Extract the (X, Y) coordinate from the center of the cell holding the provided text.  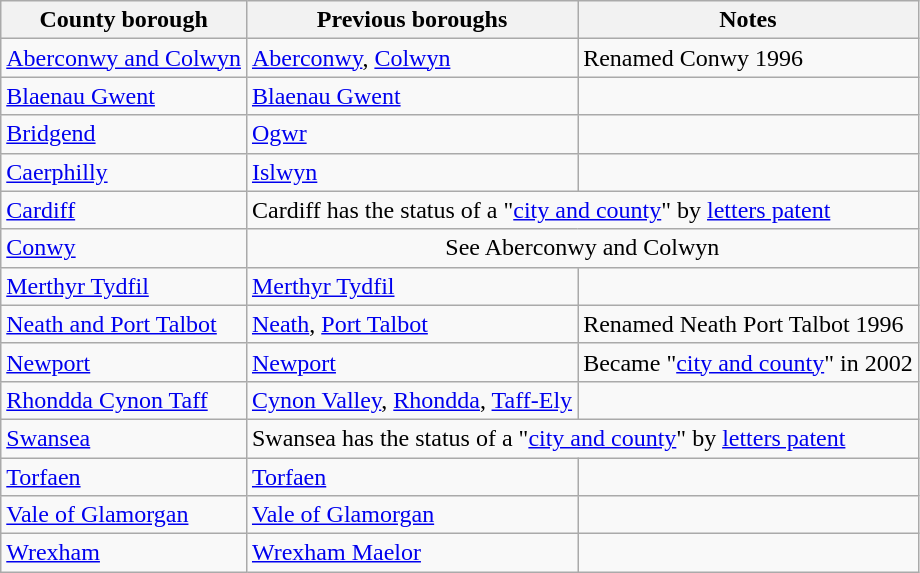
Notes (748, 20)
Wrexham (124, 553)
Aberconwy and Colwyn (124, 58)
Bridgend (124, 134)
Swansea has the status of a "city and county" by letters patent (582, 438)
Became "city and county" in 2002 (748, 362)
See Aberconwy and Colwyn (582, 248)
Cardiff (124, 210)
Conwy (124, 248)
Neath and Port Talbot (124, 324)
County borough (124, 20)
Rhondda Cynon Taff (124, 400)
Wrexham Maelor (412, 553)
Cardiff has the status of a "city and county" by letters patent (582, 210)
Renamed Neath Port Talbot 1996 (748, 324)
Aberconwy, Colwyn (412, 58)
Ogwr (412, 134)
Neath, Port Talbot (412, 324)
Renamed Conwy 1996 (748, 58)
Caerphilly (124, 172)
Previous boroughs (412, 20)
Islwyn (412, 172)
Swansea (124, 438)
Cynon Valley, Rhondda, Taff-Ely (412, 400)
